From the cell containing the given text, extract its center point as (x, y) coordinate. 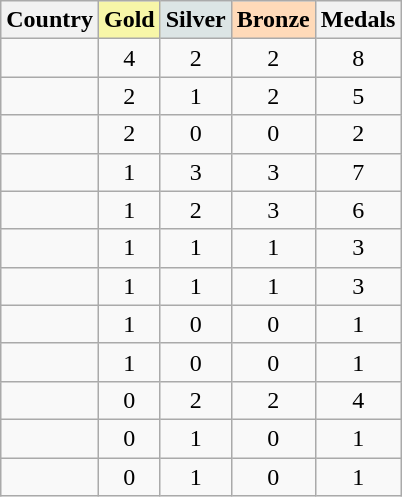
6 (358, 210)
Country (50, 20)
Gold (129, 20)
7 (358, 172)
Silver (196, 20)
5 (358, 96)
Medals (358, 20)
8 (358, 58)
Bronze (273, 20)
